Find where the given text appears and provide that cell's center as (X, Y) coordinate. 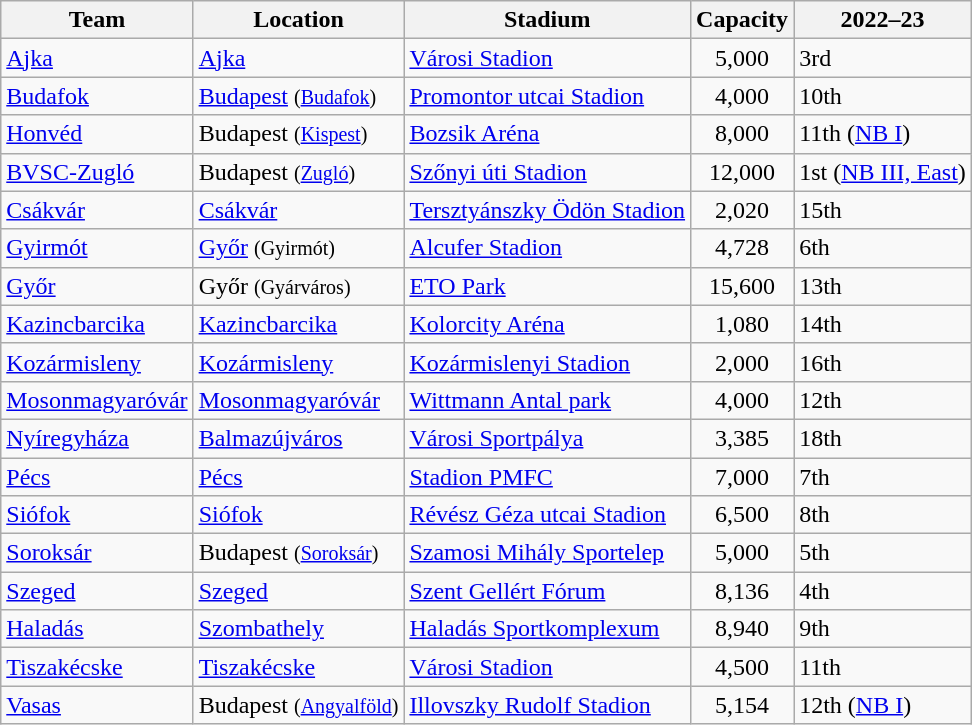
9th (883, 629)
Soroksár (97, 553)
15,600 (742, 286)
8,000 (742, 134)
Capacity (742, 20)
4,728 (742, 248)
Gyirmót (97, 248)
2,000 (742, 362)
Győr (Gyárváros) (298, 286)
Győr (97, 286)
Kolorcity Aréna (548, 324)
Tersztyánszky Ödön Stadion (548, 210)
Haladás (97, 629)
8th (883, 515)
2022–23 (883, 20)
Budapest (Budafok) (298, 96)
12th (NB I) (883, 705)
Szombathely (298, 629)
11th (NB I) (883, 134)
Illovszky Rudolf Stadion (548, 705)
Location (298, 20)
1,080 (742, 324)
8,940 (742, 629)
Promontor utcai Stadion (548, 96)
7th (883, 477)
Honvéd (97, 134)
3rd (883, 58)
Budapest (Angyalföld) (298, 705)
Kozármislenyi Stadion (548, 362)
7,000 (742, 477)
BVSC-Zugló (97, 172)
Balmazújváros (298, 438)
Stadium (548, 20)
Wittmann Antal park (548, 400)
12,000 (742, 172)
14th (883, 324)
6,500 (742, 515)
11th (883, 667)
4th (883, 591)
Szent Gellért Fórum (548, 591)
Budapest (Kispest) (298, 134)
Nyíregyháza (97, 438)
5,154 (742, 705)
2,020 (742, 210)
3,385 (742, 438)
4,500 (742, 667)
Stadion PMFC (548, 477)
18th (883, 438)
10th (883, 96)
15th (883, 210)
8,136 (742, 591)
Szamosi Mihály Sportelep (548, 553)
16th (883, 362)
Budafok (97, 96)
12th (883, 400)
1st (NB III, East) (883, 172)
Budapest (Zugló) (298, 172)
Vasas (97, 705)
5th (883, 553)
Haladás Sportkomplexum (548, 629)
ETO Park (548, 286)
Szőnyi úti Stadion (548, 172)
Győr (Gyirmót) (298, 248)
Bozsik Aréna (548, 134)
Alcufer Stadion (548, 248)
13th (883, 286)
Budapest (Soroksár) (298, 553)
6th (883, 248)
Városi Sportpálya (548, 438)
Révész Géza utcai Stadion (548, 515)
Team (97, 20)
